Identify which cell holds the provided text, then report its [x, y] central coordinate. 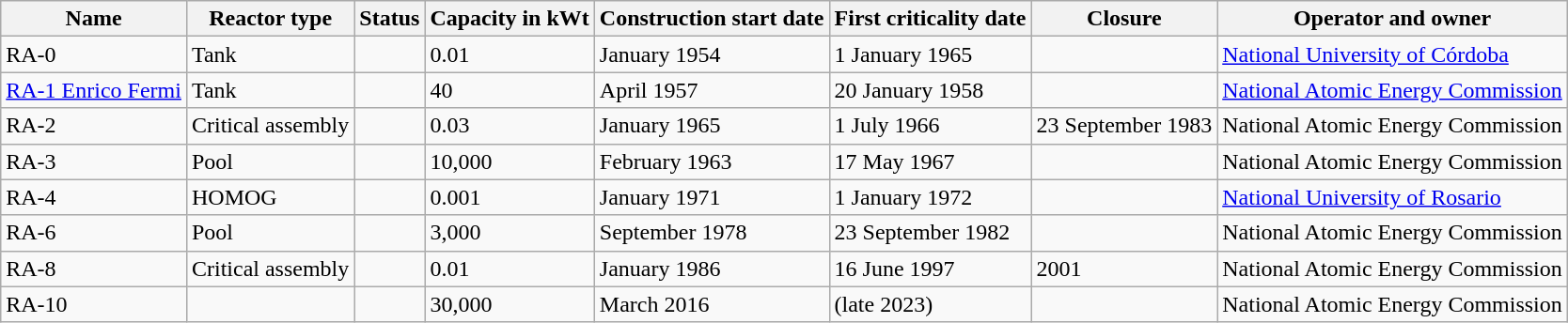
RA-2 [94, 126]
April 1957 [712, 90]
Operator and owner [1393, 19]
0.001 [510, 197]
RA-6 [94, 233]
20 January 1958 [931, 90]
16 June 1997 [931, 269]
Status [389, 19]
HOMOG [270, 197]
Name [94, 19]
March 2016 [712, 304]
1 July 1966 [931, 126]
RA-0 [94, 54]
September 1978 [712, 233]
3,000 [510, 233]
RA-8 [94, 269]
40 [510, 90]
National University of Córdoba [1393, 54]
1 January 1972 [931, 197]
Construction start date [712, 19]
0.03 [510, 126]
2001 [1124, 269]
10,000 [510, 161]
30,000 [510, 304]
Reactor type [270, 19]
January 1986 [712, 269]
January 1965 [712, 126]
First criticality date [931, 19]
(late 2023) [931, 304]
Closure [1124, 19]
January 1971 [712, 197]
Capacity in kWt [510, 19]
RA-1 Enrico Fermi [94, 90]
RA-4 [94, 197]
23 September 1982 [931, 233]
RA-10 [94, 304]
National University of Rosario [1393, 197]
January 1954 [712, 54]
1 January 1965 [931, 54]
23 September 1983 [1124, 126]
February 1963 [712, 161]
RA-3 [94, 161]
17 May 1967 [931, 161]
